Identify which cell holds the provided text, then report its [x, y] central coordinate. 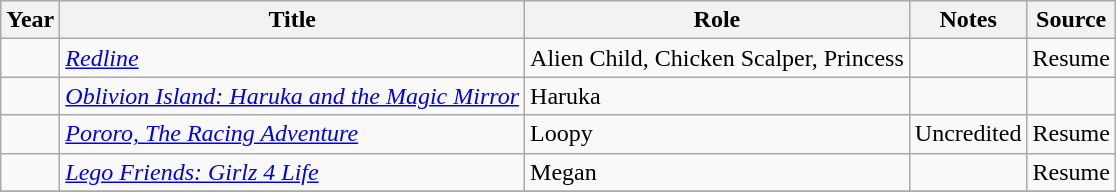
Oblivion Island: Haruka and the Magic Mirror [292, 96]
Redline [292, 58]
Megan [718, 172]
Source [1071, 20]
Lego Friends: Girlz 4 Life [292, 172]
Notes [968, 20]
Uncredited [968, 134]
Pororo, The Racing Adventure [292, 134]
Role [718, 20]
Haruka [718, 96]
Year [30, 20]
Alien Child, Chicken Scalper, Princess [718, 58]
Title [292, 20]
Loopy [718, 134]
